Search for the cell housing the specified text and yield its [X, Y] center coordinate. 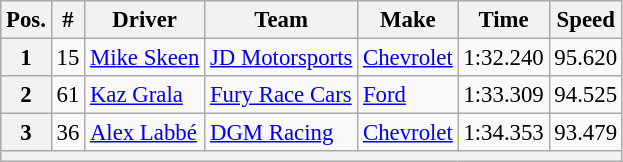
1 [26, 58]
Fury Race Cars [282, 95]
Make [408, 20]
36 [68, 133]
Ford [408, 95]
93.479 [586, 133]
1:34.353 [504, 133]
Driver [145, 20]
DGM Racing [282, 133]
95.620 [586, 58]
1:32.240 [504, 58]
Pos. [26, 20]
Alex Labbé [145, 133]
3 [26, 133]
2 [26, 95]
Time [504, 20]
61 [68, 95]
Mike Skeen [145, 58]
Team [282, 20]
# [68, 20]
Kaz Grala [145, 95]
1:33.309 [504, 95]
Speed [586, 20]
JD Motorsports [282, 58]
15 [68, 58]
94.525 [586, 95]
